Identify which cell holds the provided text, then report its [x, y] central coordinate. 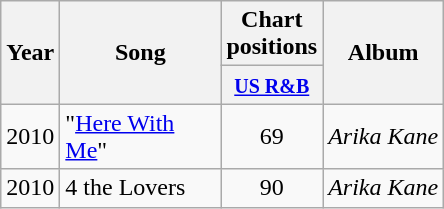
Year [30, 52]
"Here With Me" [140, 136]
69 [272, 136]
4 the Lovers [140, 188]
90 [272, 188]
Album [384, 52]
Chart positions [272, 34]
Song [140, 52]
US R&B [272, 85]
